Scan for the cell matching the given text and deliver its [x, y] coordinate at center. 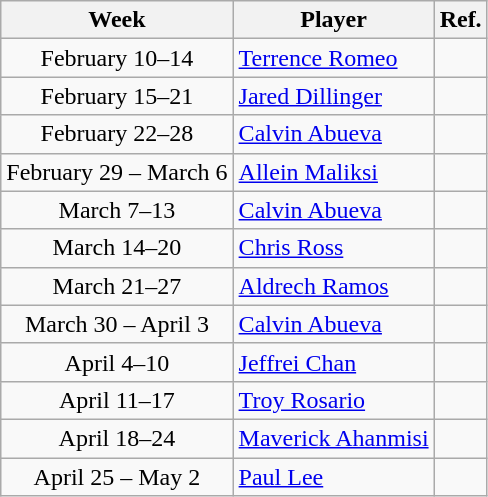
February 10–14 [117, 58]
Terrence Romeo [334, 58]
Troy Rosario [334, 400]
Jeffrei Chan [334, 362]
Jared Dillinger [334, 96]
Maverick Ahanmisi [334, 438]
April 18–24 [117, 438]
April 11–17 [117, 400]
Week [117, 20]
Paul Lee [334, 477]
Allein Maliksi [334, 172]
Aldrech Ramos [334, 286]
April 4–10 [117, 362]
Ref. [460, 20]
Chris Ross [334, 248]
March 7–13 [117, 210]
April 25 – May 2 [117, 477]
March 14–20 [117, 248]
March 21–27 [117, 286]
Player [334, 20]
February 29 – March 6 [117, 172]
February 15–21 [117, 96]
February 22–28 [117, 134]
March 30 – April 3 [117, 324]
